Scan for the cell matching the given text and deliver its [x, y] coordinate at center. 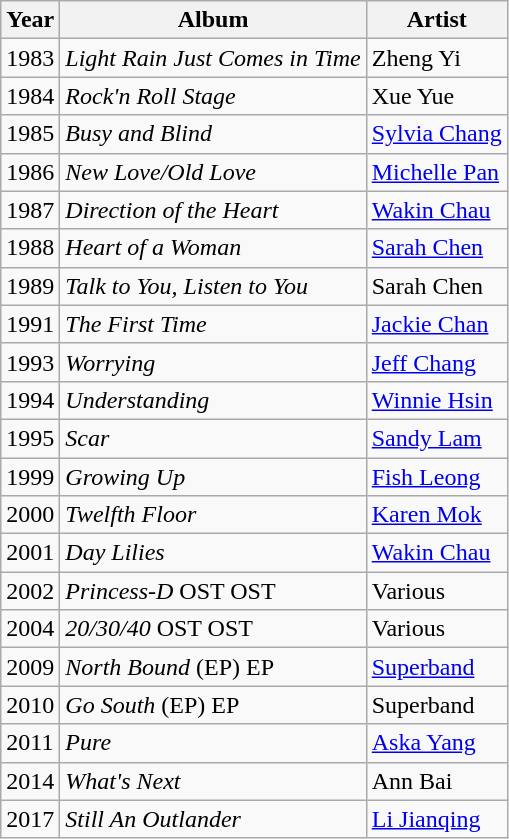
1988 [30, 248]
1987 [30, 210]
Busy and Blind [213, 134]
The First Time [213, 324]
Artist [436, 20]
2001 [30, 553]
Sandy Lam [436, 438]
Michelle Pan [436, 172]
Xue Yue [436, 96]
1983 [30, 58]
Pure [213, 743]
Still An Outlander [213, 819]
Scar [213, 438]
Jackie Chan [436, 324]
Princess-D OST OST [213, 591]
Karen Mok [436, 515]
New Love/Old Love [213, 172]
1989 [30, 286]
Year [30, 20]
Fish Leong [436, 477]
2000 [30, 515]
What's Next [213, 781]
20/30/40 OST OST [213, 629]
Light Rain Just Comes in Time [213, 58]
1984 [30, 96]
1993 [30, 362]
Twelfth Floor [213, 515]
2004 [30, 629]
Talk to You, Listen to You [213, 286]
1991 [30, 324]
Zheng Yi [436, 58]
Rock'n Roll Stage [213, 96]
2017 [30, 819]
Heart of a Woman [213, 248]
Worrying [213, 362]
2010 [30, 705]
Ann Bai [436, 781]
1994 [30, 400]
Direction of the Heart [213, 210]
Winnie Hsin [436, 400]
Album [213, 20]
Growing Up [213, 477]
Understanding [213, 400]
1985 [30, 134]
Day Lilies [213, 553]
2009 [30, 667]
2011 [30, 743]
2014 [30, 781]
Sylvia Chang [436, 134]
1999 [30, 477]
2002 [30, 591]
Li Jianqing [436, 819]
1986 [30, 172]
1995 [30, 438]
Jeff Chang [436, 362]
Go South (EP) EP [213, 705]
Aska Yang [436, 743]
North Bound (EP) EP [213, 667]
